From the cell containing the given text, extract its center point as [x, y] coordinate. 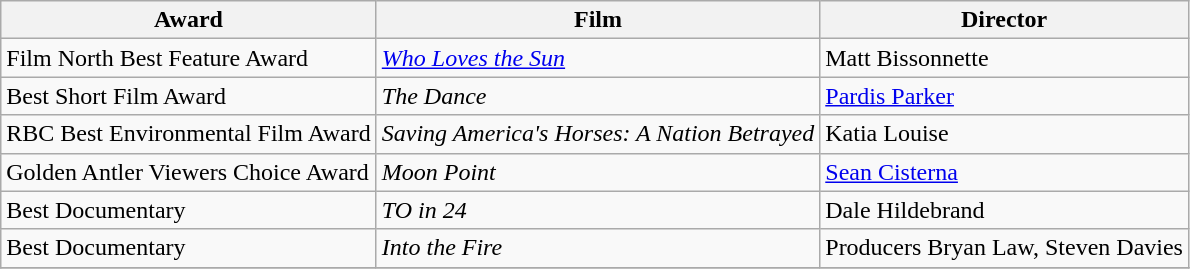
Golden Antler Viewers Choice Award [189, 172]
Sean Cisterna [1004, 172]
Katia Louise [1004, 134]
Into the Fire [598, 248]
Pardis Parker [1004, 96]
Director [1004, 20]
Award [189, 20]
TO in 24 [598, 210]
Saving America's Horses: A Nation Betrayed [598, 134]
Dale Hildebrand [1004, 210]
Moon Point [598, 172]
Who Loves the Sun [598, 58]
The Dance [598, 96]
Producers Bryan Law, Steven Davies [1004, 248]
RBC Best Environmental Film Award [189, 134]
Matt Bissonnette [1004, 58]
Film North Best Feature Award [189, 58]
Best Short Film Award [189, 96]
Film [598, 20]
